Pinpoint the cell where the given text exists, returning its (x, y) midpoint coordinate. 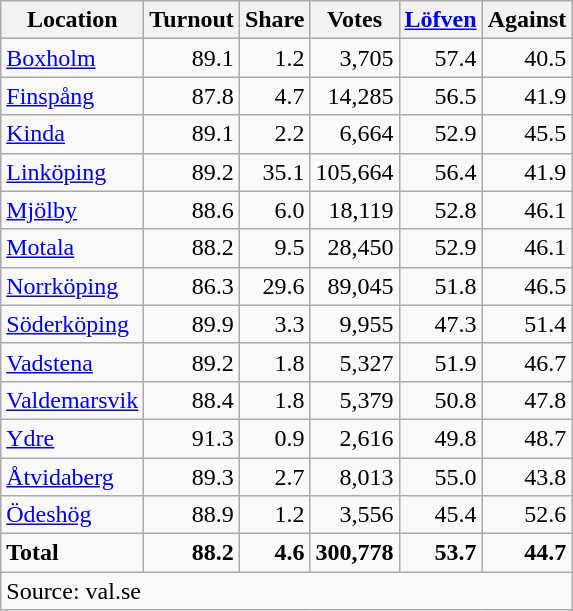
5,327 (354, 362)
Åtvidaberg (72, 477)
Votes (354, 20)
51.8 (440, 286)
44.7 (527, 553)
9,955 (354, 324)
Vadstena (72, 362)
46.7 (527, 362)
88.4 (192, 400)
3,705 (354, 58)
50.8 (440, 400)
47.3 (440, 324)
8,013 (354, 477)
Finspång (72, 96)
Against (527, 20)
14,285 (354, 96)
Mjölby (72, 210)
57.4 (440, 58)
52.8 (440, 210)
3.3 (274, 324)
Boxholm (72, 58)
9.5 (274, 248)
52.6 (527, 515)
6,664 (354, 134)
Source: val.se (286, 591)
45.5 (527, 134)
Linköping (72, 172)
46.5 (527, 286)
5,379 (354, 400)
47.8 (527, 400)
91.3 (192, 438)
56.5 (440, 96)
88.6 (192, 210)
Valdemarsvik (72, 400)
105,664 (354, 172)
Motala (72, 248)
0.9 (274, 438)
Kinda (72, 134)
88.9 (192, 515)
53.7 (440, 553)
35.1 (274, 172)
Share (274, 20)
49.8 (440, 438)
2.2 (274, 134)
40.5 (527, 58)
2,616 (354, 438)
43.8 (527, 477)
Location (72, 20)
51.9 (440, 362)
56.4 (440, 172)
Norrköping (72, 286)
300,778 (354, 553)
48.7 (527, 438)
3,556 (354, 515)
Söderköping (72, 324)
89,045 (354, 286)
45.4 (440, 515)
51.4 (527, 324)
Turnout (192, 20)
89.9 (192, 324)
Ydre (72, 438)
Ödeshög (72, 515)
4.7 (274, 96)
55.0 (440, 477)
4.6 (274, 553)
86.3 (192, 286)
Löfven (440, 20)
Total (72, 553)
29.6 (274, 286)
6.0 (274, 210)
89.3 (192, 477)
28,450 (354, 248)
2.7 (274, 477)
18,119 (354, 210)
87.8 (192, 96)
